Output the (X, Y) coordinate of the center of the cell containing the given text.  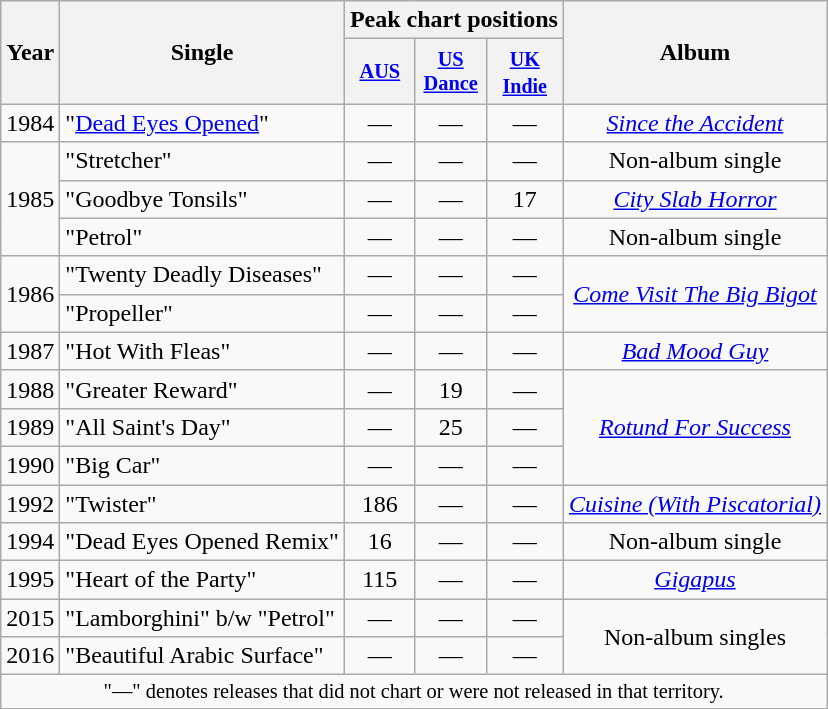
17 (524, 199)
1989 (30, 427)
"Hot With Fleas" (202, 351)
2016 (30, 656)
1992 (30, 503)
"Stretcher" (202, 161)
1995 (30, 580)
"Petrol" (202, 237)
1984 (30, 123)
Year (30, 52)
19 (450, 389)
"Twister" (202, 503)
1986 (30, 294)
"Goodbye Tonsils" (202, 199)
Peak chart positions (454, 20)
City Slab Horror (694, 199)
"Greater Reward" (202, 389)
2015 (30, 618)
25 (450, 427)
"Dead Eyes Opened Remix" (202, 542)
"Big Car" (202, 465)
"Lamborghini" b/w "Petrol" (202, 618)
1994 (30, 542)
USDance (450, 72)
Single (202, 52)
"Beautiful Arabic Surface" (202, 656)
Gigapus (694, 580)
"All Saint's Day" (202, 427)
Since the Accident (694, 123)
115 (380, 580)
186 (380, 503)
"Propeller" (202, 313)
Album (694, 52)
AUS (380, 72)
"Heart of the Party" (202, 580)
1985 (30, 199)
"Dead Eyes Opened" (202, 123)
1990 (30, 465)
1988 (30, 389)
Cuisine (With Piscatorial) (694, 503)
Non-album singles (694, 637)
Bad Mood Guy (694, 351)
"Twenty Deadly Diseases" (202, 275)
1987 (30, 351)
Come Visit The Big Bigot (694, 294)
UKIndie (524, 72)
16 (380, 542)
"—" denotes releases that did not chart or were not released in that territory. (414, 692)
Rotund For Success (694, 427)
